Search for the cell housing the specified text and yield its [x, y] center coordinate. 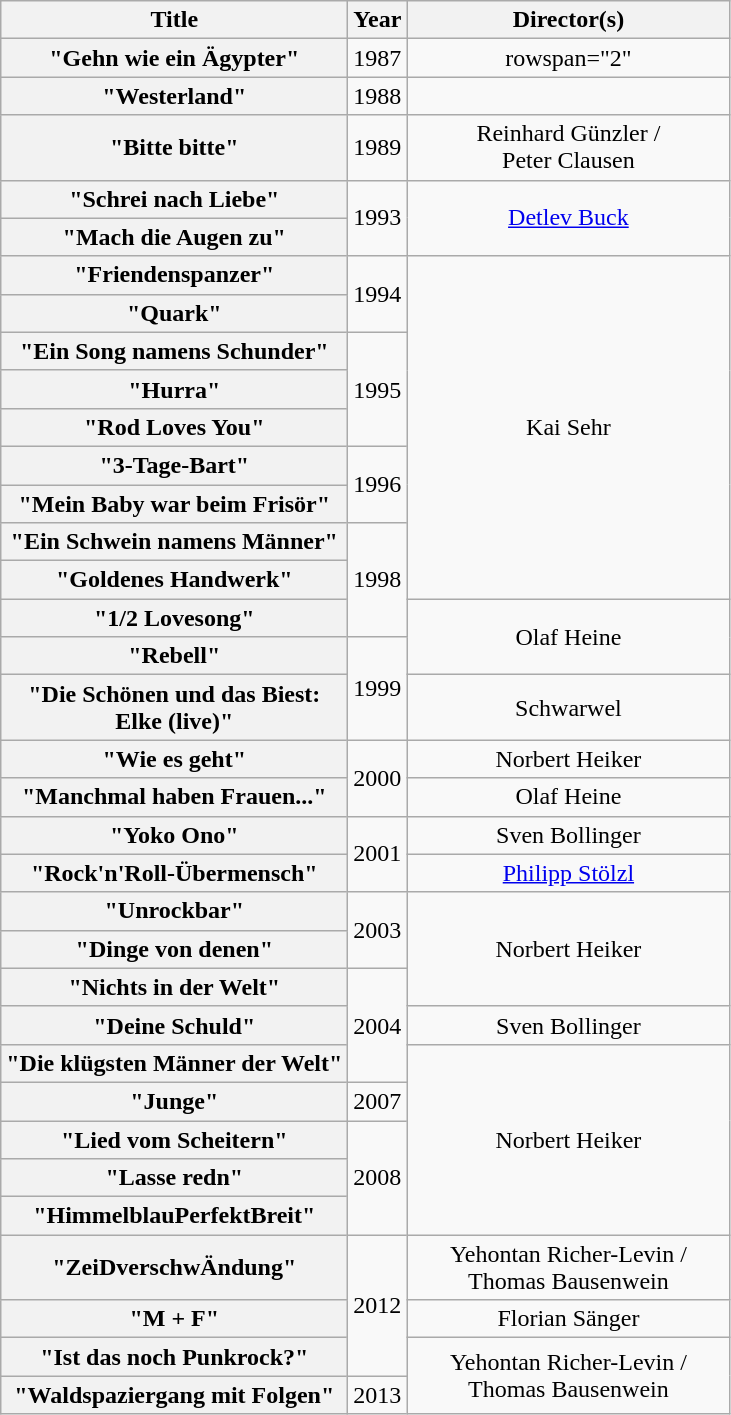
Detlev Buck [568, 218]
2007 [378, 1101]
1988 [378, 96]
"ZeiDverschwÄndung" [174, 1268]
Florian Sänger [568, 1319]
"Quark" [174, 313]
1996 [378, 484]
"Unrockbar" [174, 911]
1998 [378, 580]
"Mein Baby war beim Frisör" [174, 503]
"Westerland" [174, 96]
"Ist das noch Punkrock?" [174, 1357]
"Friendenspanzer" [174, 275]
1995 [378, 389]
"Wie es geht" [174, 759]
"Ein Song namens Schunder" [174, 351]
2000 [378, 778]
"Goldenes Handwerk" [174, 580]
"Dinge von denen" [174, 949]
"Rock'n'Roll-Übermensch" [174, 873]
"Die Schönen und das Biest: Elke (live)" [174, 708]
"3-Tage-Bart" [174, 465]
"Rebell" [174, 656]
"Die klügsten Männer der Welt" [174, 1063]
Title [174, 20]
Kai Sehr [568, 428]
Director(s) [568, 20]
1987 [378, 58]
Reinhard Günzler /Peter Clausen [568, 148]
2003 [378, 930]
2001 [378, 854]
"Schrei nach Liebe" [174, 199]
"Lied vom Scheitern" [174, 1139]
"Nichts in der Welt" [174, 987]
"Junge" [174, 1101]
"Rod Loves You" [174, 427]
1993 [378, 218]
"Bitte bitte" [174, 148]
rowspan="2" [568, 58]
"Waldspaziergang mit Folgen" [174, 1395]
"HimmelblauPerfektBreit" [174, 1216]
2004 [378, 1025]
2013 [378, 1395]
"Deine Schuld" [174, 1025]
"Manchmal haben Frauen..." [174, 797]
2012 [378, 1306]
"Mach die Augen zu" [174, 237]
2008 [378, 1177]
Year [378, 20]
1994 [378, 294]
"1/2 Lovesong" [174, 618]
"Yoko Ono" [174, 835]
"Lasse redn" [174, 1178]
"Hurra" [174, 389]
"Ein Schwein namens Männer" [174, 542]
1999 [378, 688]
"M + F" [174, 1319]
Schwarwel [568, 708]
1989 [378, 148]
Philipp Stölzl [568, 873]
"Gehn wie ein Ägypter" [174, 58]
